Return (x, y) of the center of cell containing provided text 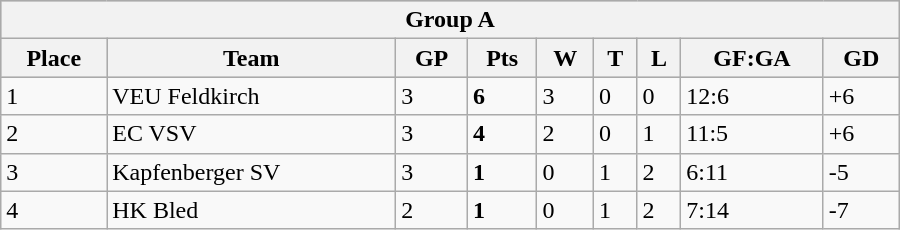
6:11 (752, 172)
-5 (861, 172)
GD (861, 58)
Team (252, 58)
Kapfenberger SV (252, 172)
7:14 (752, 210)
11:5 (752, 134)
EC VSV (252, 134)
-7 (861, 210)
L (659, 58)
GF:GA (752, 58)
12:6 (752, 96)
T (615, 58)
Pts (502, 58)
Group A (450, 20)
HK Bled (252, 210)
VEU Feldkirch (252, 96)
W (566, 58)
6 (502, 96)
GP (432, 58)
Place (54, 58)
